Output the (x, y) coordinate of the center of the cell containing the given text.  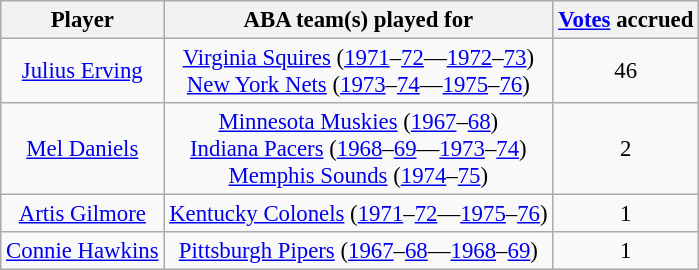
Artis Gilmore (82, 214)
ABA team(s) played for (358, 20)
Player (82, 20)
Mel Daniels (82, 149)
Kentucky Colonels (1971–72—1975–76) (358, 214)
2 (626, 149)
Votes accrued (626, 20)
Minnesota Muskies (1967–68) Indiana Pacers (1968–69—1973–74) Memphis Sounds (1974–75) (358, 149)
Virginia Squires (1971–72—1972–73) New York Nets (1973–74—1975–76) (358, 72)
Julius Erving (82, 72)
Connie Hawkins (82, 251)
46 (626, 72)
Pittsburgh Pipers (1967–68—1968–69) (358, 251)
